Extract the (x, y) coordinate from the center of the cell holding the provided text.  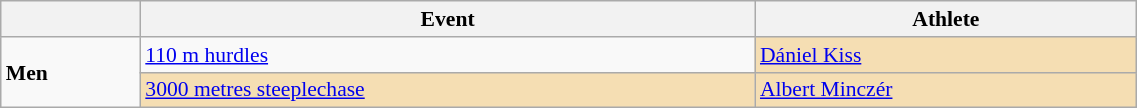
Dániel Kiss (946, 55)
Athlete (946, 19)
Event (448, 19)
110 m hurdles (448, 55)
Men (71, 72)
Albert Minczér (946, 90)
3000 metres steeplechase (448, 90)
